Output the [x, y] coordinate of the center of the cell containing the given text.  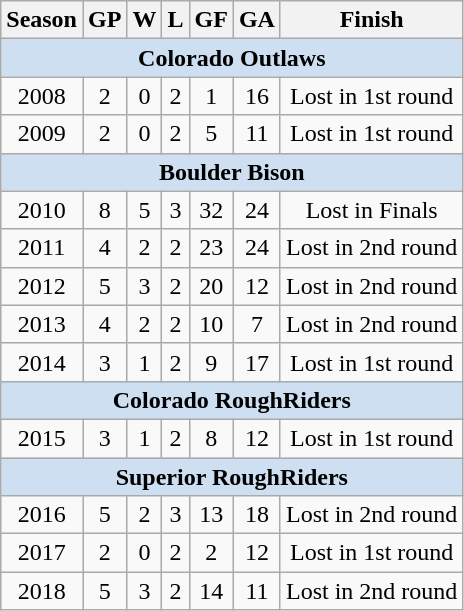
9 [211, 362]
Colorado RoughRiders [232, 400]
GF [211, 20]
2014 [42, 362]
2008 [42, 96]
17 [256, 362]
Finish [371, 20]
23 [211, 248]
Boulder Bison [232, 172]
2017 [42, 553]
2015 [42, 438]
W [144, 20]
2011 [42, 248]
7 [256, 324]
10 [211, 324]
2013 [42, 324]
2009 [42, 134]
Lost in Finals [371, 210]
2012 [42, 286]
20 [211, 286]
14 [211, 591]
L [176, 20]
Season [42, 20]
16 [256, 96]
18 [256, 515]
Superior RoughRiders [232, 477]
13 [211, 515]
Colorado Outlaws [232, 58]
2018 [42, 591]
2010 [42, 210]
32 [211, 210]
GP [104, 20]
2016 [42, 515]
GA [256, 20]
